From the cell containing the given text, extract its center point as (x, y) coordinate. 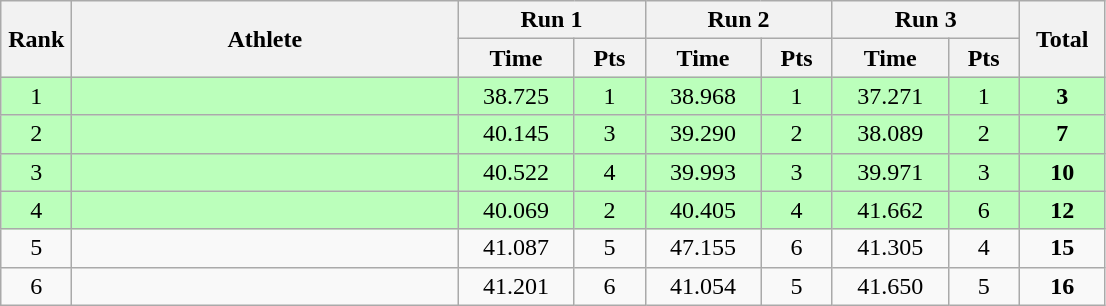
39.290 (703, 134)
Run 3 (926, 20)
41.201 (516, 286)
39.993 (703, 172)
Total (1062, 39)
40.405 (703, 210)
47.155 (703, 248)
Athlete (265, 39)
37.271 (890, 96)
15 (1062, 248)
10 (1062, 172)
41.662 (890, 210)
Run 2 (738, 20)
38.725 (516, 96)
40.522 (516, 172)
41.305 (890, 248)
7 (1062, 134)
39.971 (890, 172)
41.087 (516, 248)
40.069 (516, 210)
41.650 (890, 286)
40.145 (516, 134)
38.089 (890, 134)
38.968 (703, 96)
41.054 (703, 286)
Run 1 (552, 20)
Rank (36, 39)
16 (1062, 286)
12 (1062, 210)
